Pinpoint the cell where the given text exists, returning its (x, y) midpoint coordinate. 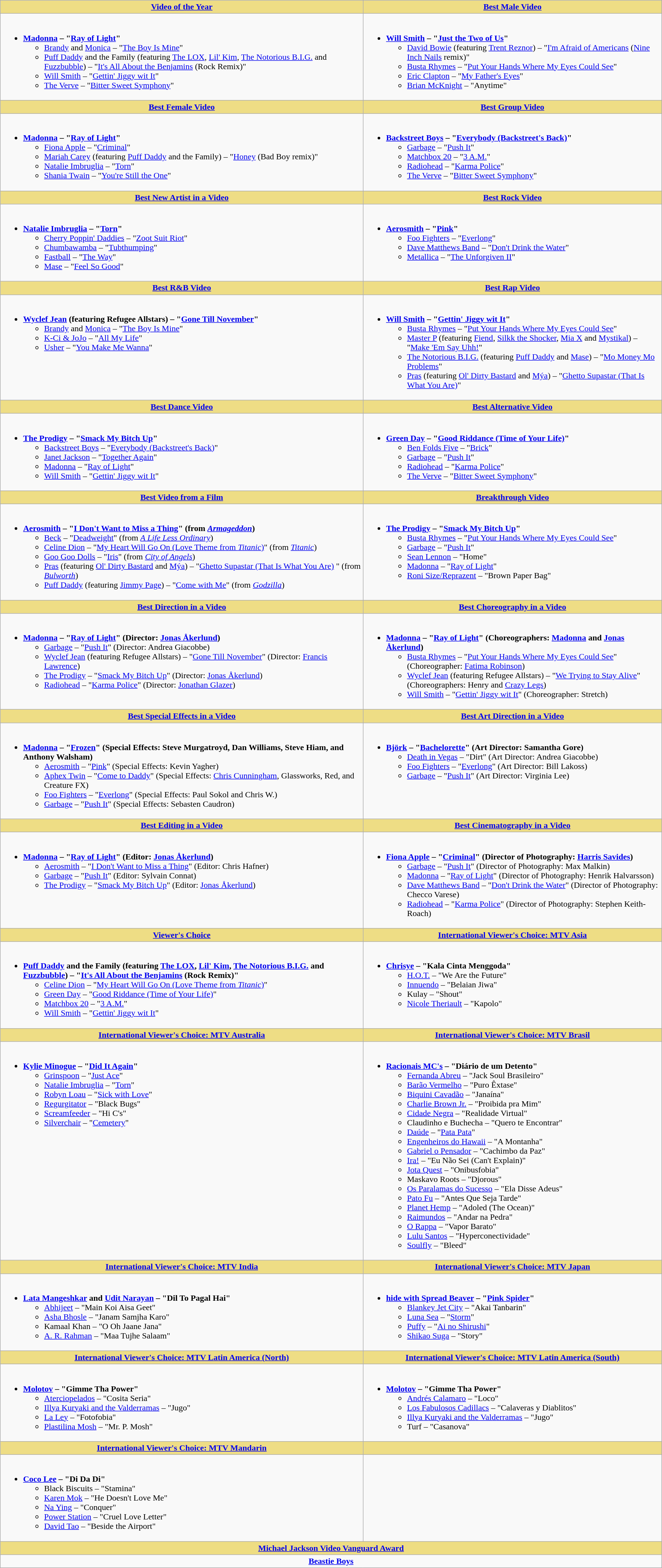
International Viewer's Choice: MTV Asia (513, 935)
Best Female Video (182, 107)
hide with Spread Beaver – "Pink Spider"Blankey Jet City – "Akai Tanbarin"Luna Sea – "Storm"Puffy – "Ai no Shirushi"Shikao Suga – "Story" (513, 1312)
International Viewer's Choice: MTV Mandarin (182, 1448)
Best New Artist in a Video (182, 197)
International Viewer's Choice: MTV Latin America (North) (182, 1357)
Best Direction in a Video (182, 607)
Michael Jackson Video Vanguard Award (331, 1548)
International Viewer's Choice: MTV Brasil (513, 1035)
Best Editing in a Video (182, 826)
Viewer's Choice (182, 935)
International Viewer's Choice: MTV Japan (513, 1267)
Natalie Imbruglia – "Torn"Cherry Poppin' Daddies – "Zoot Suit Riot"Chumbawamba – "Tubthumping"Fastball – "The Way"Mase – "Feel So Good" (182, 242)
Best Dance Video (182, 407)
Best Special Effects in a Video (182, 716)
Best Choreography in a Video (513, 607)
Best Alternative Video (513, 407)
Aerosmith – "Pink"Foo Fighters – "Everlong"Dave Matthews Band – "Don't Drink the Water"Metallica – "The Unforgiven II" (513, 242)
Video of the Year (182, 7)
Best Video from a Film (182, 497)
Best Male Video (513, 7)
Beastie Boys (331, 1561)
Best R&B Video (182, 288)
International Viewer's Choice: MTV Latin America (South) (513, 1357)
International Viewer's Choice: MTV India (182, 1267)
Best Art Direction in a Video (513, 716)
Best Group Video (513, 107)
Chrisye – "Kala Cinta Menggoda"H.O.T. – "We Are the Future"Innuendo – "Belaian Jiwa"Kulay – "Shout"Nicole Theriault – "Kapolo" (513, 985)
Best Cinematography in a Video (513, 826)
Best Rock Video (513, 197)
International Viewer's Choice: MTV Australia (182, 1035)
Best Rap Video (513, 288)
Breakthrough Video (513, 497)
